Return (X, Y) of the center of cell containing provided text 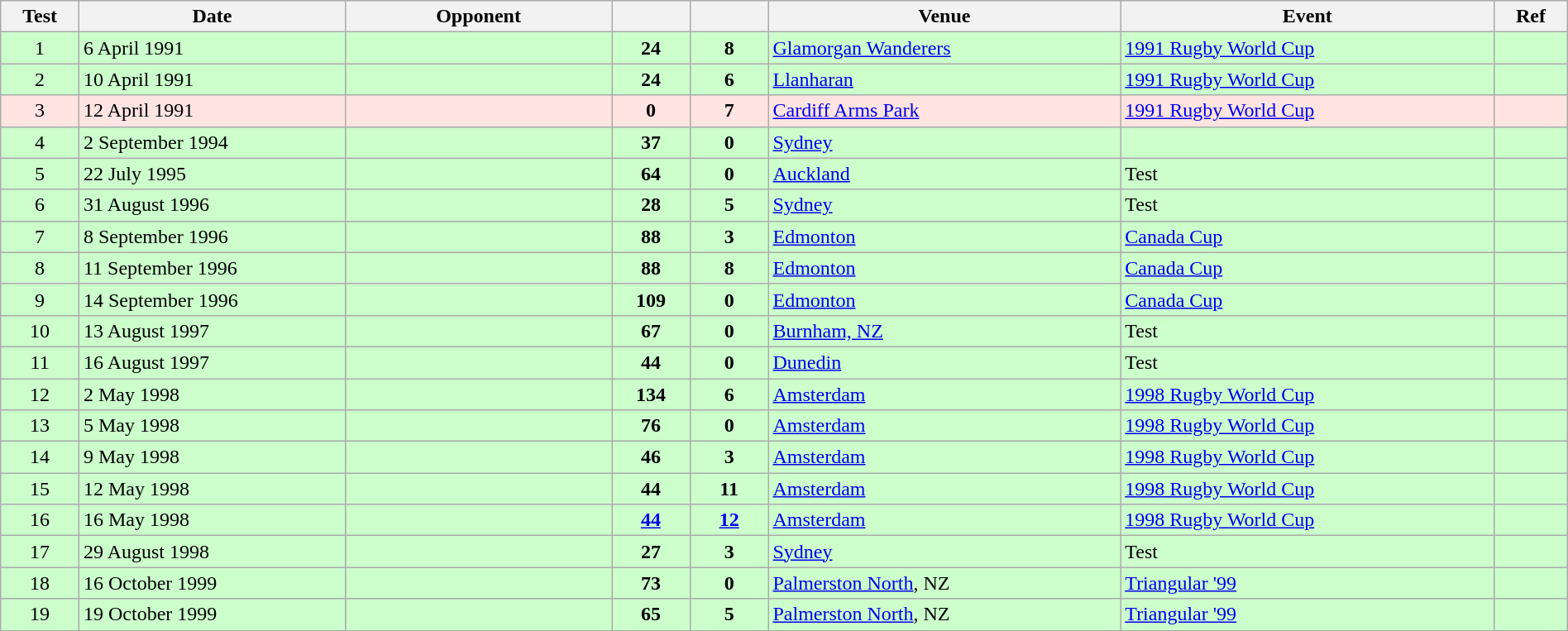
13 (40, 426)
16 (40, 520)
14 (40, 457)
46 (652, 457)
12 May 1998 (212, 489)
15 (40, 489)
Ref (1532, 17)
17 (40, 552)
Opponent (479, 17)
19 (40, 614)
134 (652, 394)
Glamorgan Wanderers (944, 48)
31 August 1996 (212, 205)
12 April 1991 (212, 111)
10 April 1991 (212, 79)
14 September 1996 (212, 299)
27 (652, 552)
13 August 1997 (212, 331)
Llanharan (944, 79)
Dunedin (944, 362)
10 (40, 331)
37 (652, 142)
Date (212, 17)
16 May 1998 (212, 520)
22 July 1995 (212, 174)
Burnham, NZ (944, 331)
109 (652, 299)
18 (40, 583)
65 (652, 614)
16 August 1997 (212, 362)
5 May 1998 (212, 426)
2 September 1994 (212, 142)
1 (40, 48)
67 (652, 331)
29 August 1998 (212, 552)
8 September 1996 (212, 237)
11 September 1996 (212, 268)
Cardiff Arms Park (944, 111)
Auckland (944, 174)
16 October 1999 (212, 583)
2 May 1998 (212, 394)
28 (652, 205)
9 May 1998 (212, 457)
4 (40, 142)
Venue (944, 17)
6 April 1991 (212, 48)
73 (652, 583)
2 (40, 79)
19 October 1999 (212, 614)
9 (40, 299)
76 (652, 426)
64 (652, 174)
Event (1307, 17)
